Find where the given text appears and provide that cell's center as (x, y) coordinate. 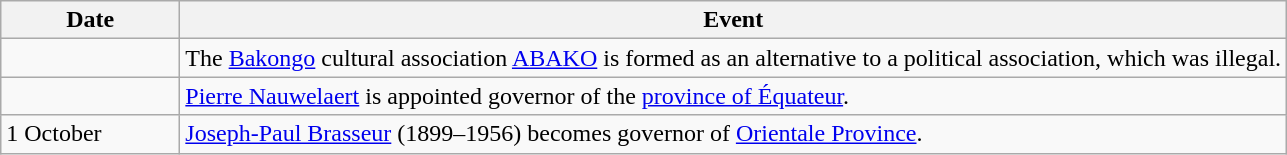
1 October (90, 134)
Pierre Nauwelaert is appointed governor of the province of Équateur. (734, 96)
Joseph-Paul Brasseur (1899–1956) becomes governor of Orientale Province. (734, 134)
The Bakongo cultural association ABAKO is formed as an alternative to a political association, which was illegal. (734, 58)
Event (734, 20)
Date (90, 20)
